Search for the cell housing the specified text and yield its (X, Y) center coordinate. 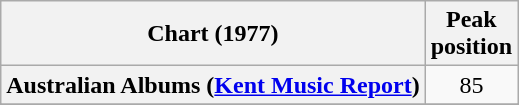
85 (471, 85)
Chart (1977) (213, 34)
Australian Albums (Kent Music Report) (213, 85)
Peak position (471, 34)
